Detect which cell encompasses the target text, then output its [X, Y] center coordinate. 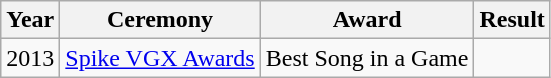
2013 [30, 58]
Year [30, 20]
Spike VGX Awards [160, 58]
Ceremony [160, 20]
Award [367, 20]
Result [512, 20]
Best Song in a Game [367, 58]
